Detect which cell encompasses the target text, then output its [x, y] center coordinate. 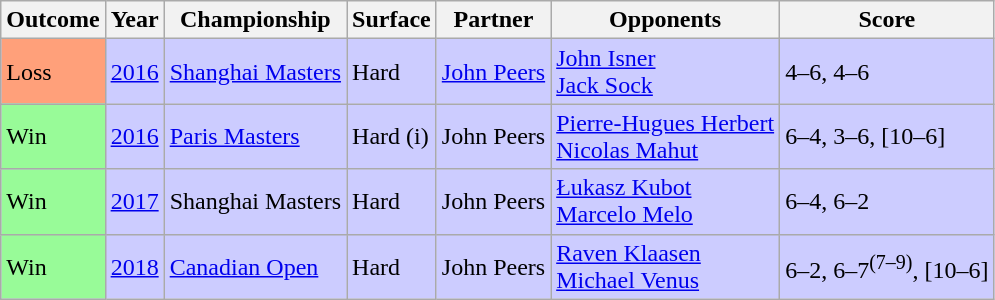
Opponents [666, 20]
Canadian Open [255, 266]
Pierre-Hugues Herbert Nicolas Mahut [666, 136]
Łukasz Kubot Marcelo Melo [666, 202]
Year [134, 20]
Hard (i) [392, 136]
Score [887, 20]
Outcome [53, 20]
6–2, 6–7(7–9), [10–6] [887, 266]
Loss [53, 72]
Surface [392, 20]
Paris Masters [255, 136]
John Isner Jack Sock [666, 72]
2018 [134, 266]
Partner [493, 20]
Championship [255, 20]
2017 [134, 202]
6–4, 3–6, [10–6] [887, 136]
6–4, 6–2 [887, 202]
Raven Klaasen Michael Venus [666, 266]
4–6, 4–6 [887, 72]
